Provide the (x, y) coordinate of the cell's center where the given text is located.  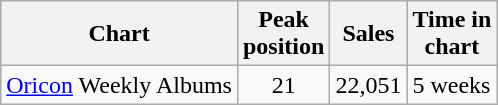
5 weeks (452, 85)
Chart (120, 34)
Oricon Weekly Albums (120, 85)
Peakposition (283, 34)
Sales (368, 34)
22,051 (368, 85)
Time inchart (452, 34)
21 (283, 85)
